Output the (x, y) coordinate of the center of the cell containing the given text.  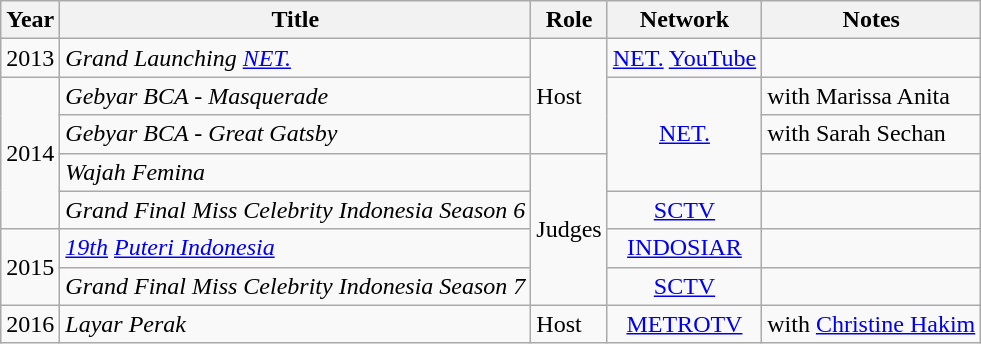
19th Puteri Indonesia (296, 248)
METROTV (684, 324)
Title (296, 20)
Year (30, 20)
2014 (30, 153)
Grand Launching NET. (296, 58)
Grand Final Miss Celebrity Indonesia Season 6 (296, 210)
with Marissa Anita (872, 96)
NET. YouTube (684, 58)
NET. (684, 134)
2016 (30, 324)
2015 (30, 267)
with Sarah Sechan (872, 134)
Network (684, 20)
Layar Perak (296, 324)
2013 (30, 58)
Notes (872, 20)
INDOSIAR (684, 248)
Role (569, 20)
with Christine Hakim (872, 324)
Judges (569, 229)
Gebyar BCA - Great Gatsby (296, 134)
Wajah Femina (296, 172)
Grand Final Miss Celebrity Indonesia Season 7 (296, 286)
Gebyar BCA - Masquerade (296, 96)
